Determine the (x, y) coordinate at the center of the cell enclosing the given text.  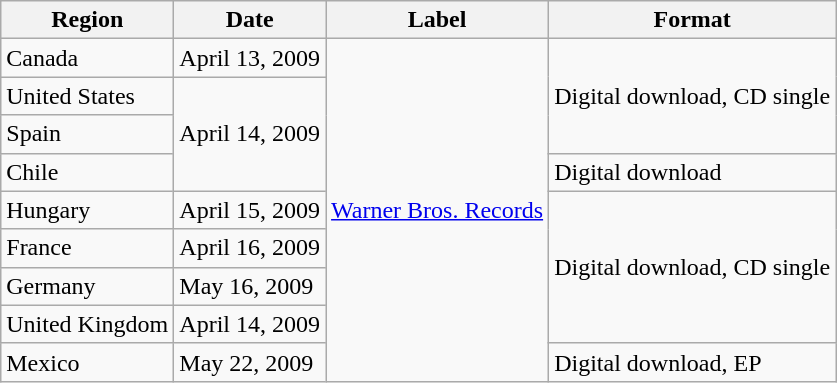
April 15, 2009 (250, 210)
Warner Bros. Records (438, 210)
Mexico (88, 362)
Germany (88, 286)
April 13, 2009 (250, 58)
Chile (88, 172)
Canada (88, 58)
United Kingdom (88, 324)
Format (692, 20)
May 16, 2009 (250, 286)
France (88, 248)
Region (88, 20)
Label (438, 20)
United States (88, 96)
Hungary (88, 210)
Digital download, EP (692, 362)
April 16, 2009 (250, 248)
Date (250, 20)
Digital download (692, 172)
Spain (88, 134)
May 22, 2009 (250, 362)
